Determine the [X, Y] coordinate at the center of the cell enclosing the given text.  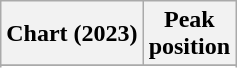
Chart (2023) [72, 34]
Peakposition [189, 34]
